Detect which cell encompasses the target text, then output its (x, y) center coordinate. 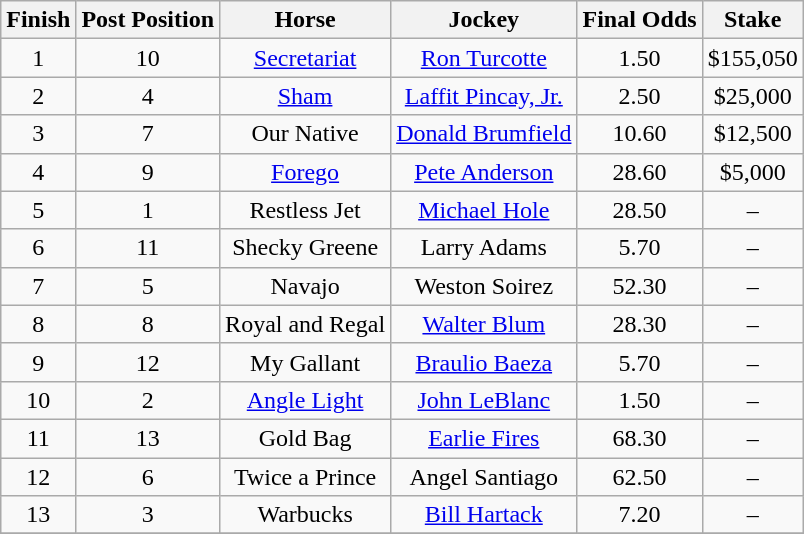
$25,000 (752, 96)
Shecky Greene (306, 248)
Earlie Fires (484, 438)
Larry Adams (484, 248)
10.60 (640, 134)
Pete Anderson (484, 172)
Finish (38, 20)
Sham (306, 96)
Ron Turcotte (484, 58)
Warbucks (306, 515)
Horse (306, 20)
Twice a Prince (306, 477)
Donald Brumfield (484, 134)
Final Odds (640, 20)
52.30 (640, 286)
$155,050 (752, 58)
Braulio Baeza (484, 362)
Bill Hartack (484, 515)
28.50 (640, 210)
Angle Light (306, 400)
Weston Soirez (484, 286)
Michael Hole (484, 210)
Gold Bag (306, 438)
My Gallant (306, 362)
Royal and Regal (306, 324)
28.60 (640, 172)
Forego (306, 172)
John LeBlanc (484, 400)
68.30 (640, 438)
Restless Jet (306, 210)
2.50 (640, 96)
Post Position (148, 20)
Jockey (484, 20)
Navajo (306, 286)
Secretariat (306, 58)
Walter Blum (484, 324)
28.30 (640, 324)
7.20 (640, 515)
Our Native (306, 134)
Stake (752, 20)
$5,000 (752, 172)
Angel Santiago (484, 477)
62.50 (640, 477)
$12,500 (752, 134)
Laffit Pincay, Jr. (484, 96)
